Return the (x, y) coordinate for the center point of the cell that contains the specified text.  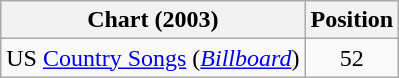
Chart (2003) (153, 20)
Position (352, 20)
52 (352, 58)
US Country Songs (Billboard) (153, 58)
